For the text-containing cell, return its midpoint in [x, y] coordinate format. 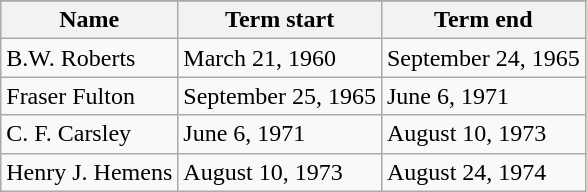
August 24, 1974 [483, 172]
C. F. Carsley [90, 134]
September 24, 1965 [483, 58]
Fraser Fulton [90, 96]
Term end [483, 20]
Henry J. Hemens [90, 172]
March 21, 1960 [280, 58]
B.W. Roberts [90, 58]
Term start [280, 20]
September 25, 1965 [280, 96]
Name [90, 20]
